Extract the (x, y) coordinate from the center of the cell holding the provided text.  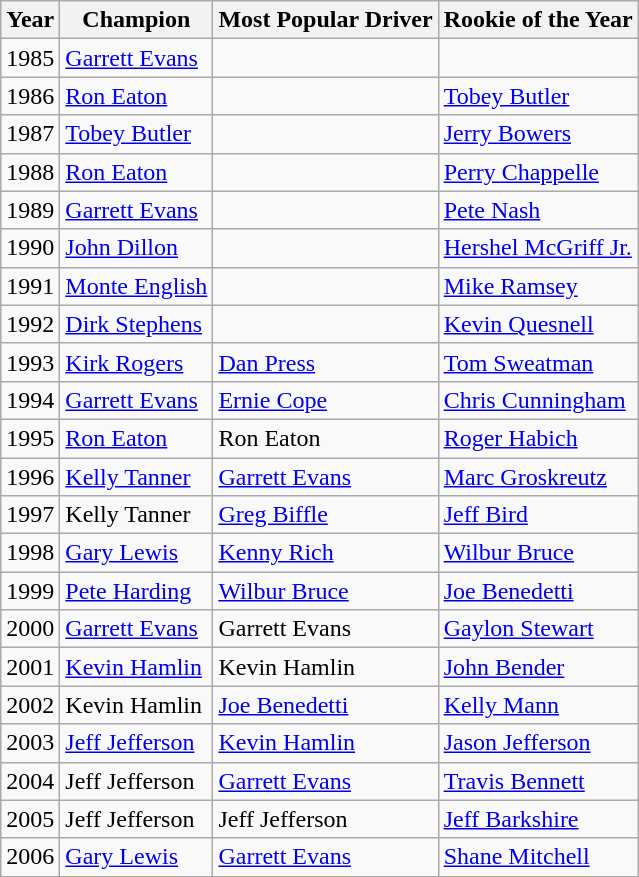
Year (30, 20)
1992 (30, 324)
Dirk Stephens (136, 324)
Perry Chappelle (538, 172)
1998 (30, 553)
1991 (30, 286)
1985 (30, 58)
1986 (30, 96)
1996 (30, 477)
2003 (30, 743)
Kevin Quesnell (538, 324)
1997 (30, 515)
Most Popular Driver (326, 20)
Jason Jefferson (538, 743)
Pete Nash (538, 210)
Mike Ramsey (538, 286)
Kelly Mann (538, 705)
Tom Sweatman (538, 362)
Kenny Rich (326, 553)
1995 (30, 438)
Jerry Bowers (538, 134)
2001 (30, 667)
2005 (30, 819)
Champion (136, 20)
2002 (30, 705)
1987 (30, 134)
Monte English (136, 286)
2004 (30, 781)
Rookie of the Year (538, 20)
1988 (30, 172)
1999 (30, 591)
Pete Harding (136, 591)
John Dillon (136, 248)
John Bender (538, 667)
Chris Cunningham (538, 400)
Roger Habich (538, 438)
Marc Groskreutz (538, 477)
Greg Biffle (326, 515)
Jeff Bird (538, 515)
Kirk Rogers (136, 362)
Hershel McGriff Jr. (538, 248)
1989 (30, 210)
2006 (30, 857)
Ernie Cope (326, 400)
2000 (30, 629)
Jeff Barkshire (538, 819)
1990 (30, 248)
1994 (30, 400)
Shane Mitchell (538, 857)
1993 (30, 362)
Travis Bennett (538, 781)
Gaylon Stewart (538, 629)
Dan Press (326, 362)
